Output the [X, Y] coordinate of the center of the cell containing the given text.  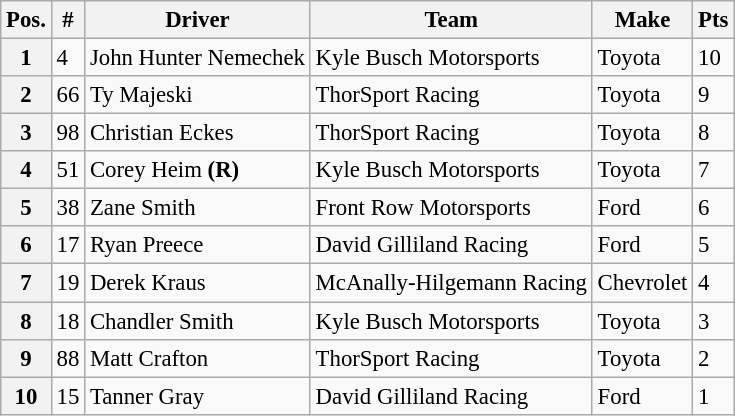
Christian Eckes [198, 133]
Chandler Smith [198, 321]
Driver [198, 20]
17 [68, 245]
Derek Kraus [198, 283]
19 [68, 283]
98 [68, 133]
Team [451, 20]
66 [68, 95]
Pts [714, 20]
Front Row Motorsports [451, 208]
# [68, 20]
Matt Crafton [198, 358]
Pos. [26, 20]
88 [68, 358]
Chevrolet [642, 283]
15 [68, 396]
38 [68, 208]
Corey Heim (R) [198, 170]
51 [68, 170]
John Hunter Nemechek [198, 58]
McAnally-Hilgemann Racing [451, 283]
18 [68, 321]
Make [642, 20]
Tanner Gray [198, 396]
Ty Majeski [198, 95]
Ryan Preece [198, 245]
Zane Smith [198, 208]
